Capture the cell that displays the provided text and extract its [x, y] central coordinate. 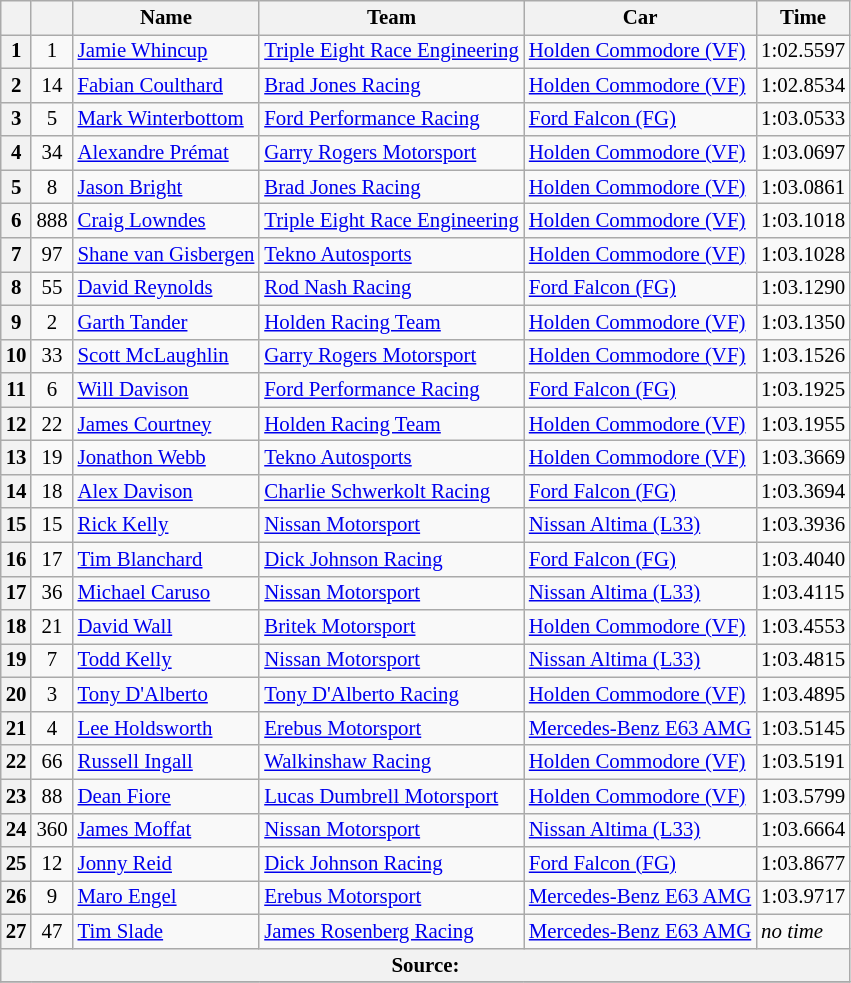
1:03.3694 [803, 491]
1:03.3669 [803, 458]
Will Davison [166, 390]
1:03.5145 [803, 728]
Alex Davison [166, 491]
1:03.1018 [803, 221]
1:03.9717 [803, 898]
33 [52, 356]
Scott McLaughlin [166, 356]
888 [52, 221]
Jason Bright [166, 187]
Jamie Whincup [166, 51]
Michael Caruso [166, 593]
55 [52, 288]
23 [16, 796]
24 [16, 830]
Jonny Reid [166, 864]
47 [52, 931]
1:03.3936 [803, 525]
Tim Blanchard [166, 559]
James Moffat [166, 830]
97 [52, 255]
Dean Fiore [166, 796]
Shane van Gisbergen [166, 255]
Lee Holdsworth [166, 728]
David Wall [166, 627]
Fabian Coulthard [166, 85]
Source: [426, 965]
1:03.5799 [803, 796]
1:03.1526 [803, 356]
Time [803, 18]
1:03.1290 [803, 288]
Tony D'Alberto Racing [392, 695]
1:03.4815 [803, 661]
Car [640, 18]
1:03.4553 [803, 627]
James Rosenberg Racing [392, 931]
1:03.5191 [803, 762]
Rick Kelly [166, 525]
1:03.0861 [803, 187]
1:03.8677 [803, 864]
Craig Lowndes [166, 221]
16 [16, 559]
no time [803, 931]
Team [392, 18]
Walkinshaw Racing [392, 762]
Maro Engel [166, 898]
1:03.4115 [803, 593]
1:03.1028 [803, 255]
Tim Slade [166, 931]
Mark Winterbottom [166, 119]
20 [16, 695]
1:03.0533 [803, 119]
1:02.5597 [803, 51]
13 [16, 458]
Tony D'Alberto [166, 695]
David Reynolds [166, 288]
11 [16, 390]
1:03.1955 [803, 424]
1:03.4040 [803, 559]
88 [52, 796]
1:03.6664 [803, 830]
1:03.4895 [803, 695]
Charlie Schwerkolt Racing [392, 491]
34 [52, 153]
26 [16, 898]
Russell Ingall [166, 762]
Rod Nash Racing [392, 288]
James Courtney [166, 424]
1:03.0697 [803, 153]
66 [52, 762]
Name [166, 18]
1:03.1350 [803, 322]
27 [16, 931]
Jonathon Webb [166, 458]
10 [16, 356]
Todd Kelly [166, 661]
Britek Motorsport [392, 627]
Lucas Dumbrell Motorsport [392, 796]
Alexandre Prémat [166, 153]
1:03.1925 [803, 390]
360 [52, 830]
36 [52, 593]
25 [16, 864]
Garth Tander [166, 322]
1:02.8534 [803, 85]
